From the cell containing the given text, extract its center point as (X, Y) coordinate. 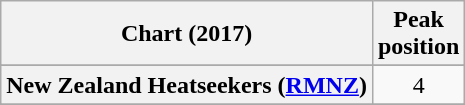
4 (418, 85)
New Zealand Heatseekers (RMNZ) (187, 85)
Chart (2017) (187, 34)
Peakposition (418, 34)
